Extract the [X, Y] coordinate from the center of the cell holding the provided text.  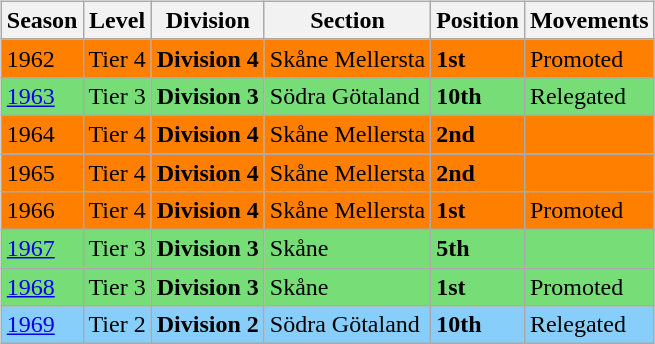
1963 [42, 96]
1969 [42, 325]
5th [478, 249]
Movements [589, 20]
1962 [42, 58]
Section [347, 20]
Tier 2 [117, 325]
Position [478, 20]
Division [208, 20]
Division 2 [208, 325]
Level [117, 20]
1966 [42, 211]
1965 [42, 173]
1968 [42, 287]
1964 [42, 134]
1967 [42, 249]
Season [42, 20]
